For the text-containing cell, return its midpoint in (X, Y) coordinate format. 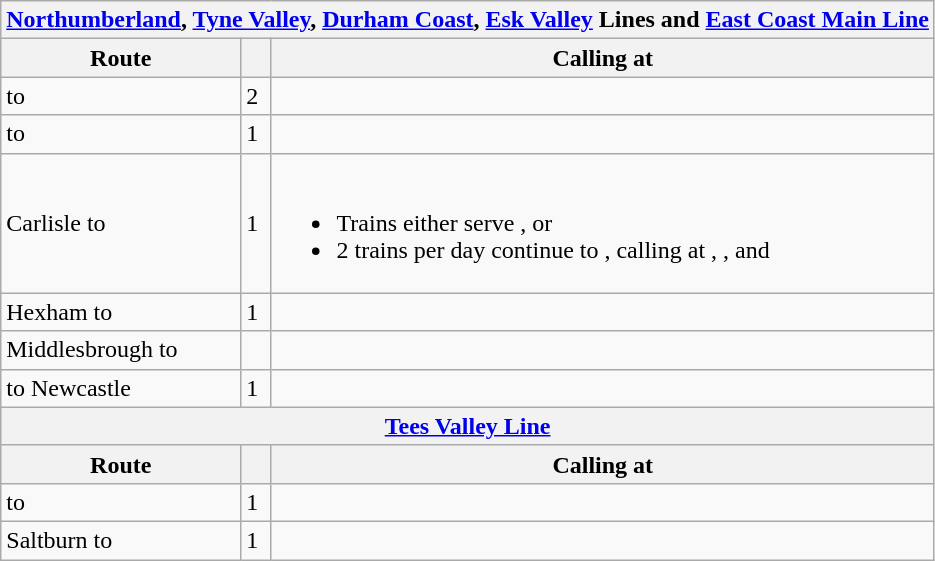
2 (256, 96)
Northumberland, Tyne Valley, Durham Coast, Esk Valley Lines and East Coast Main Line (468, 20)
Saltburn to (121, 540)
Hexham to (121, 312)
to Newcastle (121, 388)
Tees Valley Line (468, 426)
Carlisle to (121, 223)
Middlesbrough to (121, 350)
Trains either serve , or 2 trains per day continue to , calling at , , and (602, 223)
